Return the [X, Y] coordinate for the center point of the cell that contains the specified text.  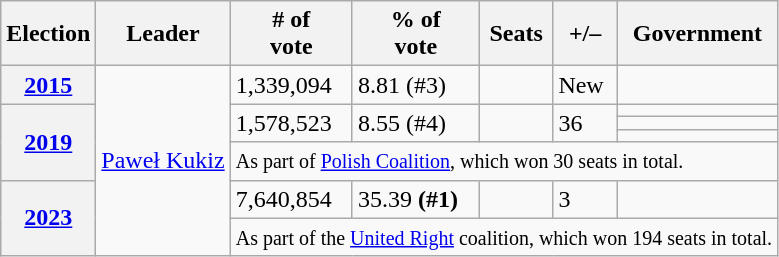
# ofvote [291, 34]
Election [48, 34]
35.39 (#1) [416, 199]
1,339,094 [291, 85]
1,578,523 [291, 123]
36 [585, 123]
As part of Polish Coalition, which won 30 seats in total. [504, 161]
2015 [48, 85]
2023 [48, 218]
8.55 (#4) [416, 123]
New [585, 85]
+/– [585, 34]
3 [585, 199]
Seats [516, 34]
2019 [48, 142]
Paweł Kukiz [163, 161]
% ofvote [416, 34]
Leader [163, 34]
Government [697, 34]
As part of the United Right coalition, which won 194 seats in total. [504, 237]
7,640,854 [291, 199]
8.81 (#3) [416, 85]
